Find where the given text appears and provide that cell's center as [X, Y] coordinate. 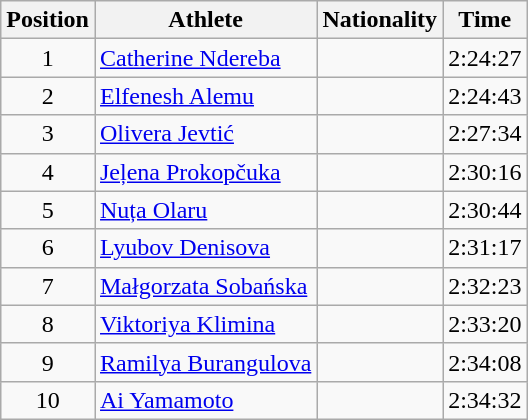
3 [48, 134]
2:27:34 [485, 134]
Nuța Olaru [205, 210]
Catherine Ndereba [205, 58]
5 [48, 210]
1 [48, 58]
2:30:16 [485, 172]
Jeļena Prokopčuka [205, 172]
4 [48, 172]
Ramilya Burangulova [205, 362]
Athlete [205, 20]
Time [485, 20]
Elfenesh Alemu [205, 96]
Lyubov Denisova [205, 248]
Olivera Jevtić [205, 134]
2:30:44 [485, 210]
Małgorzata Sobańska [205, 286]
Nationality [380, 20]
2 [48, 96]
Viktoriya Klimina [205, 324]
2:32:23 [485, 286]
2:34:32 [485, 400]
2:24:27 [485, 58]
10 [48, 400]
2:34:08 [485, 362]
Ai Yamamoto [205, 400]
6 [48, 248]
2:33:20 [485, 324]
8 [48, 324]
Position [48, 20]
2:24:43 [485, 96]
9 [48, 362]
2:31:17 [485, 248]
7 [48, 286]
